Identify which cell holds the provided text, then report its (x, y) central coordinate. 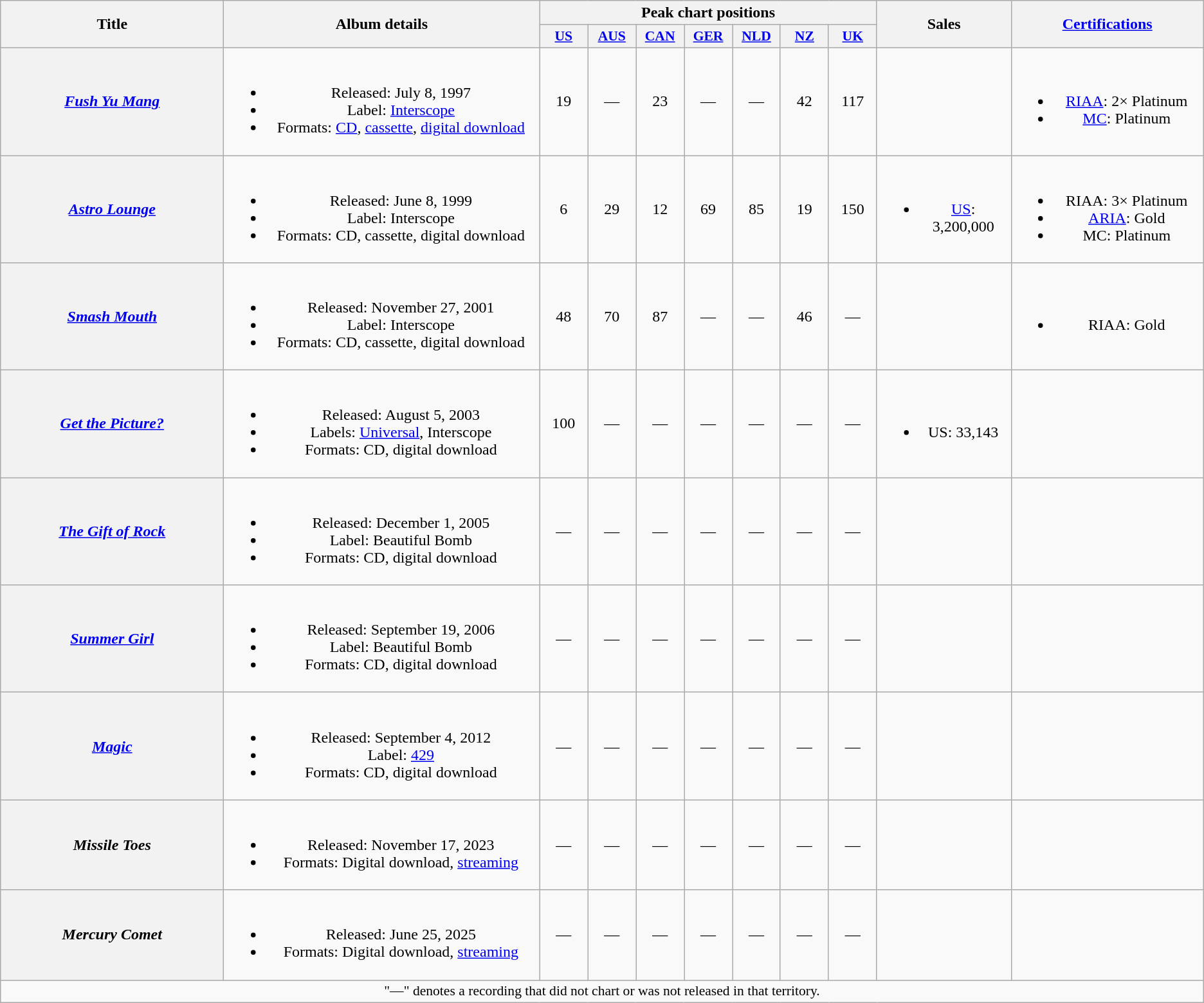
NZ (804, 37)
Album details (382, 24)
Fush Yu Mang (112, 102)
48 (563, 316)
42 (804, 102)
RIAA: Gold (1108, 316)
Missile Toes (112, 845)
Get the Picture? (112, 424)
AUS (612, 37)
87 (660, 316)
85 (756, 210)
Sales (944, 24)
12 (660, 210)
GER (709, 37)
CAN (660, 37)
Released: August 5, 2003Labels: Universal, InterscopeFormats: CD, digital download (382, 424)
"—" denotes a recording that did not chart or was not released in that territory. (602, 991)
23 (660, 102)
Released: December 1, 2005Label: Beautiful BombFormats: CD, digital download (382, 531)
Released: November 27, 2001Label: InterscopeFormats: CD, cassette, digital download (382, 316)
RIAA: 3× PlatinumARIA: GoldMC: Platinum (1108, 210)
46 (804, 316)
Certifications (1108, 24)
UK (853, 37)
NLD (756, 37)
6 (563, 210)
Astro Lounge (112, 210)
100 (563, 424)
Released: September 4, 2012Label: 429Formats: CD, digital download (382, 746)
US: 33,143 (944, 424)
RIAA: 2× PlatinumMC: Platinum (1108, 102)
Released: July 8, 1997Label: InterscopeFormats: CD, cassette, digital download (382, 102)
Released: June 8, 1999Label: InterscopeFormats: CD, cassette, digital download (382, 210)
Summer Girl (112, 639)
Smash Mouth (112, 316)
Released: November 17, 2023Formats: Digital download, streaming (382, 845)
29 (612, 210)
Peak chart positions (708, 13)
69 (709, 210)
Released: June 25, 2025Formats: Digital download, streaming (382, 935)
117 (853, 102)
Magic (112, 746)
Released: September 19, 2006Label: Beautiful BombFormats: CD, digital download (382, 639)
70 (612, 316)
The Gift of Rock (112, 531)
Title (112, 24)
US: 3,200,000 (944, 210)
150 (853, 210)
US (563, 37)
Mercury Comet (112, 935)
